Find where the given text appears and provide that cell's center as (X, Y) coordinate. 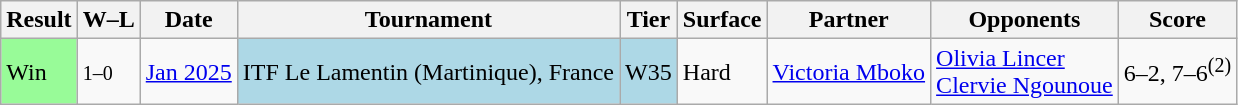
Date (188, 20)
6–2, 7–6(2) (1177, 72)
Opponents (1025, 20)
Olivia Lincer Clervie Ngounoue (1025, 72)
Score (1177, 20)
Partner (849, 20)
Jan 2025 (188, 72)
Result (39, 20)
Tier (649, 20)
Victoria Mboko (849, 72)
1–0 (108, 72)
Hard (722, 72)
Win (39, 72)
Tournament (428, 20)
Surface (722, 20)
ITF Le Lamentin (Martinique), France (428, 72)
W–L (108, 20)
W35 (649, 72)
